For the text-containing cell, return its midpoint in (x, y) coordinate format. 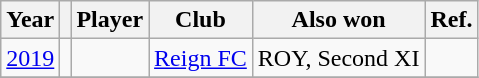
Year (30, 20)
Ref. (452, 20)
2019 (30, 58)
Reign FC (201, 58)
Also won (338, 20)
ROY, Second XI (338, 58)
Player (110, 20)
Club (201, 20)
